Search for the cell housing the specified text and yield its (x, y) center coordinate. 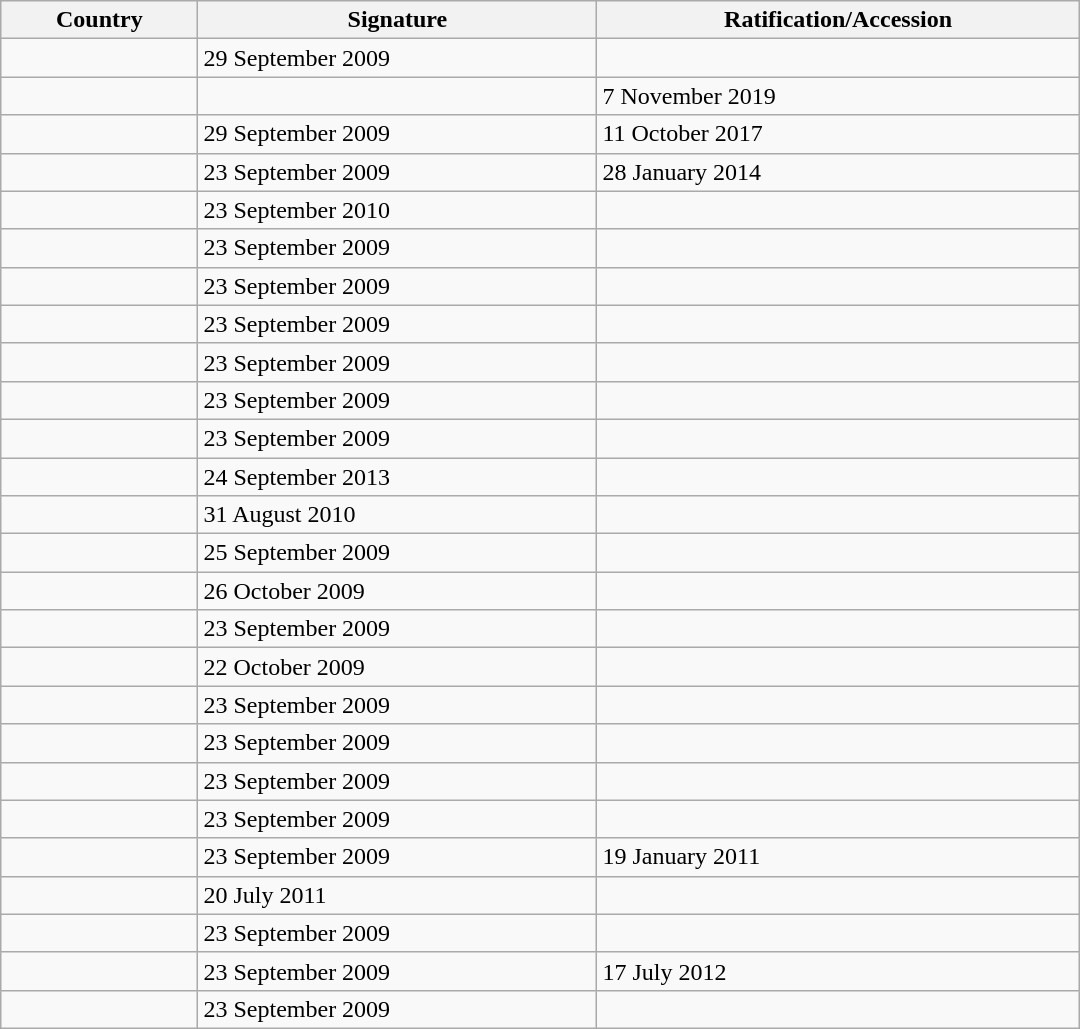
Signature (398, 20)
28 January 2014 (838, 172)
7 November 2019 (838, 96)
Ratification/Accession (838, 20)
23 September 2010 (398, 210)
Country (100, 20)
20 July 2011 (398, 895)
26 October 2009 (398, 591)
17 July 2012 (838, 971)
11 October 2017 (838, 134)
31 August 2010 (398, 515)
19 January 2011 (838, 857)
24 September 2013 (398, 477)
22 October 2009 (398, 667)
25 September 2009 (398, 553)
